Find where the given text appears and provide that cell's center as [X, Y] coordinate. 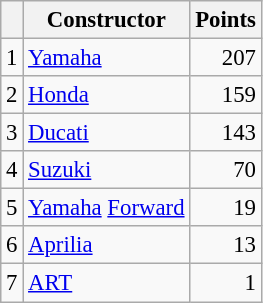
4 [12, 170]
3 [12, 133]
Honda [106, 95]
19 [226, 208]
Yamaha Forward [106, 208]
Points [226, 20]
2 [12, 95]
ART [106, 283]
Suzuki [106, 170]
5 [12, 208]
7 [12, 283]
6 [12, 245]
70 [226, 170]
13 [226, 245]
143 [226, 133]
Aprilia [106, 245]
159 [226, 95]
Ducati [106, 133]
Constructor [106, 20]
Yamaha [106, 58]
207 [226, 58]
